Capture the cell that displays the provided text and extract its (x, y) central coordinate. 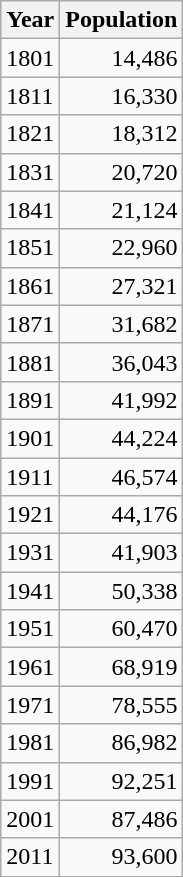
2011 (30, 857)
1881 (30, 362)
46,574 (122, 477)
1921 (30, 515)
1971 (30, 705)
20,720 (122, 172)
44,224 (122, 438)
18,312 (122, 134)
44,176 (122, 515)
60,470 (122, 629)
1841 (30, 210)
36,043 (122, 362)
87,486 (122, 819)
1831 (30, 172)
22,960 (122, 248)
92,251 (122, 781)
1851 (30, 248)
27,321 (122, 286)
16,330 (122, 96)
1991 (30, 781)
1821 (30, 134)
31,682 (122, 324)
1891 (30, 400)
1861 (30, 286)
93,600 (122, 857)
1951 (30, 629)
1941 (30, 591)
1911 (30, 477)
1811 (30, 96)
78,555 (122, 705)
1871 (30, 324)
68,919 (122, 667)
Year (30, 20)
1981 (30, 743)
50,338 (122, 591)
2001 (30, 819)
41,903 (122, 553)
1931 (30, 553)
86,982 (122, 743)
21,124 (122, 210)
1901 (30, 438)
14,486 (122, 58)
41,992 (122, 400)
1801 (30, 58)
1961 (30, 667)
Population (122, 20)
